Detect which cell encompasses the target text, then output its [X, Y] center coordinate. 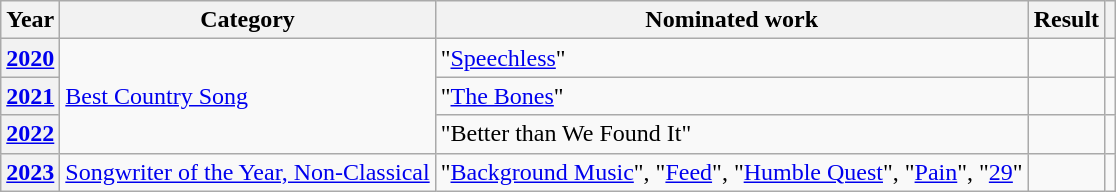
2021 [30, 96]
Songwriter of the Year, Non-Classical [248, 172]
"The Bones" [732, 96]
Category [248, 20]
2023 [30, 172]
Result [1066, 20]
"Background Music", "Feed", "Humble Quest", "Pain", "29" [732, 172]
Year [30, 20]
"Better than We Found It" [732, 134]
Nominated work [732, 20]
"Speechless" [732, 58]
Best Country Song [248, 96]
2022 [30, 134]
2020 [30, 58]
